Provide the (X, Y) coordinate of the cell's center where the given text is located.  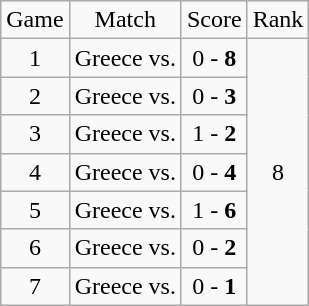
1 (35, 58)
1 - 2 (214, 134)
0 - 4 (214, 172)
6 (35, 248)
Rank (278, 20)
0 - 8 (214, 58)
7 (35, 286)
1 - 6 (214, 210)
3 (35, 134)
8 (278, 172)
2 (35, 96)
4 (35, 172)
Game (35, 20)
Score (214, 20)
0 - 3 (214, 96)
Match (125, 20)
0 - 1 (214, 286)
0 - 2 (214, 248)
5 (35, 210)
